Provide the [x, y] coordinate of the cell's center where the given text is located.  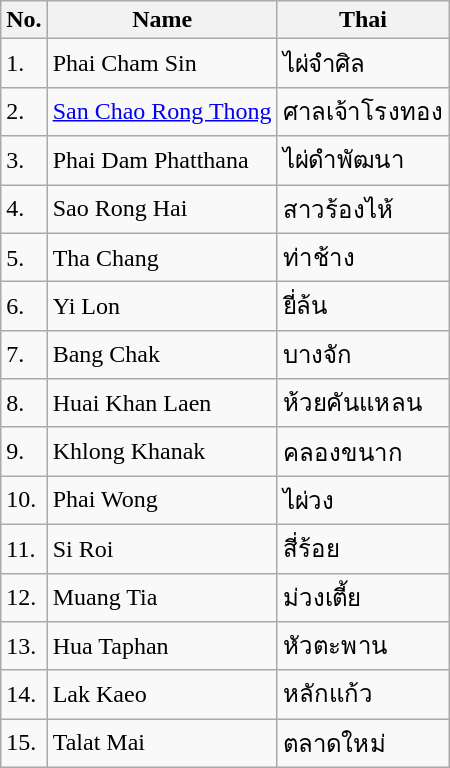
Lak Kaeo [162, 694]
Khlong Khanak [162, 452]
คลองขนาก [363, 452]
13. [24, 646]
15. [24, 744]
ศาลเจ้าโรงทอง [363, 112]
1. [24, 64]
ม่วงเตี้ย [363, 598]
9. [24, 452]
หลักแก้ว [363, 694]
Yi Lon [162, 306]
4. [24, 208]
Tha Chang [162, 258]
Thai [363, 20]
6. [24, 306]
ท่าช้าง [363, 258]
Bang Chak [162, 354]
14. [24, 694]
5. [24, 258]
ไผ่จำศิล [363, 64]
Phai Wong [162, 500]
Talat Mai [162, 744]
บางจัก [363, 354]
หัวตะพาน [363, 646]
Phai Dam Phatthana [162, 160]
สี่ร้อย [363, 548]
11. [24, 548]
ยี่ล้น [363, 306]
10. [24, 500]
San Chao Rong Thong [162, 112]
No. [24, 20]
Name [162, 20]
สาวร้องไห้ [363, 208]
Sao Rong Hai [162, 208]
Muang Tia [162, 598]
12. [24, 598]
Hua Taphan [162, 646]
8. [24, 404]
3. [24, 160]
ไผ่ดำพัฒนา [363, 160]
7. [24, 354]
2. [24, 112]
ห้วยคันแหลน [363, 404]
Phai Cham Sin [162, 64]
Huai Khan Laen [162, 404]
ตลาดใหม่ [363, 744]
Si Roi [162, 548]
ไผ่วง [363, 500]
